For the text-containing cell, return its midpoint in [x, y] coordinate format. 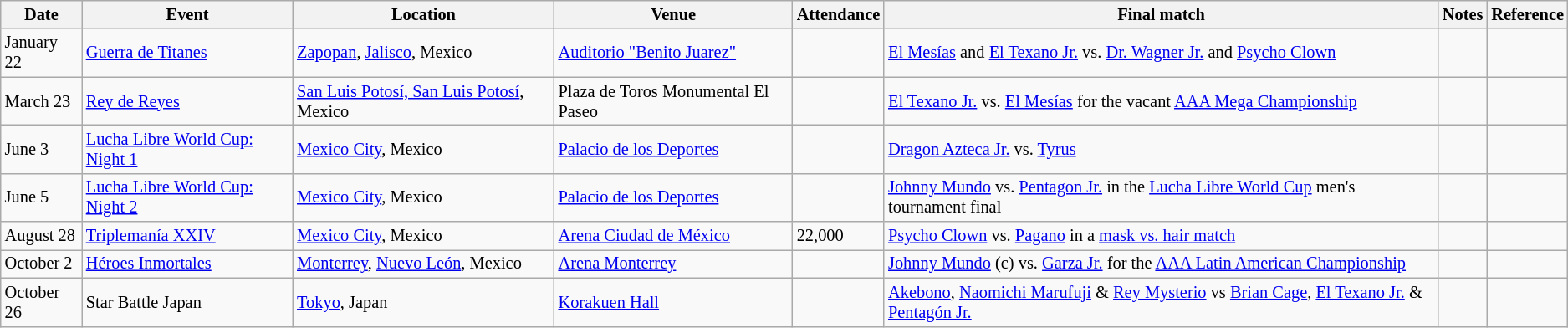
Lucha Libre World Cup: Night 2 [187, 197]
March 23 [42, 101]
Héroes Inmortales [187, 264]
Reference [1527, 14]
June 3 [42, 149]
October 2 [42, 264]
Final match [1161, 14]
El Mesías and El Texano Jr. vs. Dr. Wagner Jr. and Psycho Clown [1161, 53]
January 22 [42, 53]
Star Battle Japan [187, 302]
Event [187, 14]
San Luis Potosí, San Luis Potosí, Mexico [423, 101]
Rey de Reyes [187, 101]
Akebono, Naomichi Marufuji & Rey Mysterio vs Brian Cage, El Texano Jr. & Pentagón Jr. [1161, 302]
Psycho Clown vs. Pagano in a mask vs. hair match [1161, 236]
Arena Monterrey [674, 264]
Triplemanía XXIV [187, 236]
Attendance [838, 14]
Dragon Azteca Jr. vs. Tyrus [1161, 149]
Location [423, 14]
Guerra de Titanes [187, 53]
June 5 [42, 197]
Arena Ciudad de México [674, 236]
Johnny Mundo vs. Pentagon Jr. in the Lucha Libre World Cup men's tournament final [1161, 197]
22,000 [838, 236]
Date [42, 14]
Korakuen Hall [674, 302]
Lucha Libre World Cup: Night 1 [187, 149]
Notes [1463, 14]
August 28 [42, 236]
Monterrey, Nuevo León, Mexico [423, 264]
Auditorio "Benito Juarez" [674, 53]
Johnny Mundo (c) vs. Garza Jr. for the AAA Latin American Championship [1161, 264]
El Texano Jr. vs. El Mesías for the vacant AAA Mega Championship [1161, 101]
Venue [674, 14]
October 26 [42, 302]
Zapopan, Jalisco, Mexico [423, 53]
Plaza de Toros Monumental El Paseo [674, 101]
Tokyo, Japan [423, 302]
